Return the (X, Y) coordinate for the center point of the cell that contains the specified text.  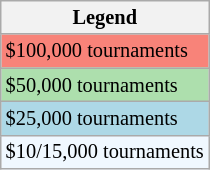
$25,000 tournaments (105, 118)
$10/15,000 tournaments (105, 152)
$100,000 tournaments (105, 51)
Legend (105, 17)
$50,000 tournaments (105, 85)
